Provide the [x, y] coordinate of the cell's center where the given text is located.  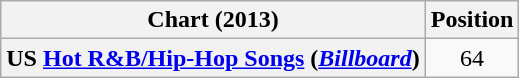
Position [472, 20]
US Hot R&B/Hip-Hop Songs (Billboard) [213, 58]
Chart (2013) [213, 20]
64 [472, 58]
